For the text-containing cell, return its midpoint in (X, Y) coordinate format. 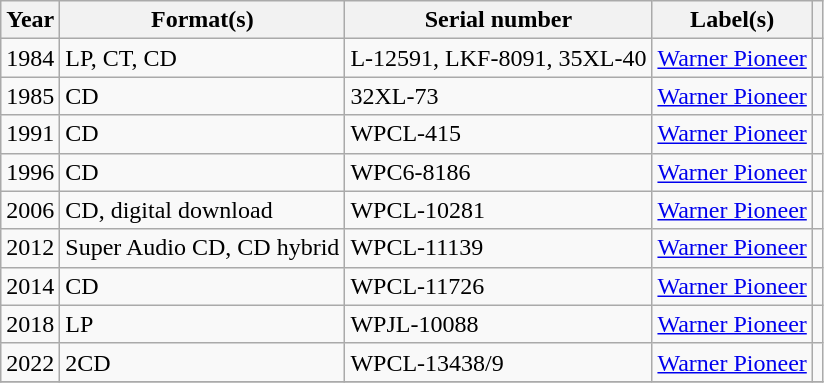
WPCL-11139 (498, 248)
LP, CT, CD (202, 58)
2006 (30, 210)
2CD (202, 362)
Year (30, 20)
1991 (30, 134)
WPCL-415 (498, 134)
Format(s) (202, 20)
Label(s) (732, 20)
WPCL-11726 (498, 286)
Super Audio CD, CD hybrid (202, 248)
WPJL-10088 (498, 324)
2012 (30, 248)
L-12591, LKF-8091, 35XL-40 (498, 58)
32XL-73 (498, 96)
1985 (30, 96)
1996 (30, 172)
WPCL-10281 (498, 210)
Serial number (498, 20)
2018 (30, 324)
1984 (30, 58)
WPCL-13438/9 (498, 362)
WPC6-8186 (498, 172)
2022 (30, 362)
CD, digital download (202, 210)
2014 (30, 286)
LP (202, 324)
